Locate the cell with the specified text and output its [X, Y] center coordinate. 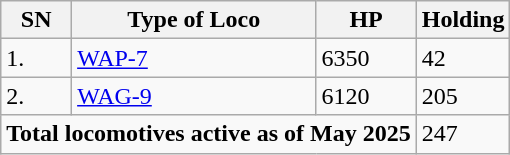
Holding [463, 20]
6350 [366, 58]
1. [36, 58]
Type of Loco [194, 20]
42 [463, 58]
2. [36, 96]
HP [366, 20]
247 [463, 134]
6120 [366, 96]
WAG-9 [194, 96]
WAP-7 [194, 58]
SN [36, 20]
205 [463, 96]
Total locomotives active as of May 2025 [208, 134]
